Output the (X, Y) coordinate of the center of the cell containing the given text.  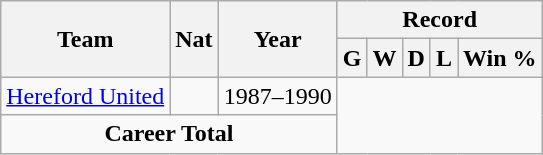
L (444, 58)
Win % (500, 58)
Nat (194, 39)
Year (278, 39)
W (384, 58)
Record (440, 20)
1987–1990 (278, 96)
Hereford United (86, 96)
Career Total (169, 134)
Team (86, 39)
G (352, 58)
D (416, 58)
